Locate the cell with the specified text and output its (X, Y) center coordinate. 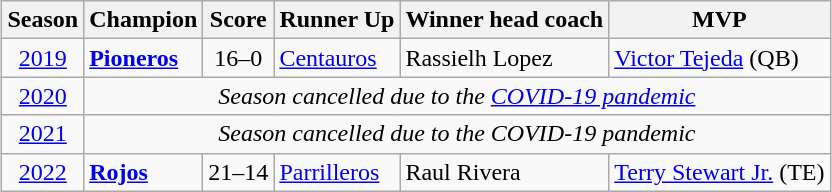
21–14 (238, 172)
2020 (43, 96)
Raul Rivera (504, 172)
Champion (144, 20)
16–0 (238, 58)
2019 (43, 58)
Parrilleros (337, 172)
Terry Stewart Jr. (TE) (720, 172)
Season (43, 20)
Score (238, 20)
2021 (43, 134)
Pioneros (144, 58)
MVP (720, 20)
2022 (43, 172)
Winner head coach (504, 20)
Centauros (337, 58)
Runner Up (337, 20)
Rassielh Lopez (504, 58)
Victor Tejeda (QB) (720, 58)
Rojos (144, 172)
